Return the [x, y] coordinate for the center point of the cell that contains the specified text.  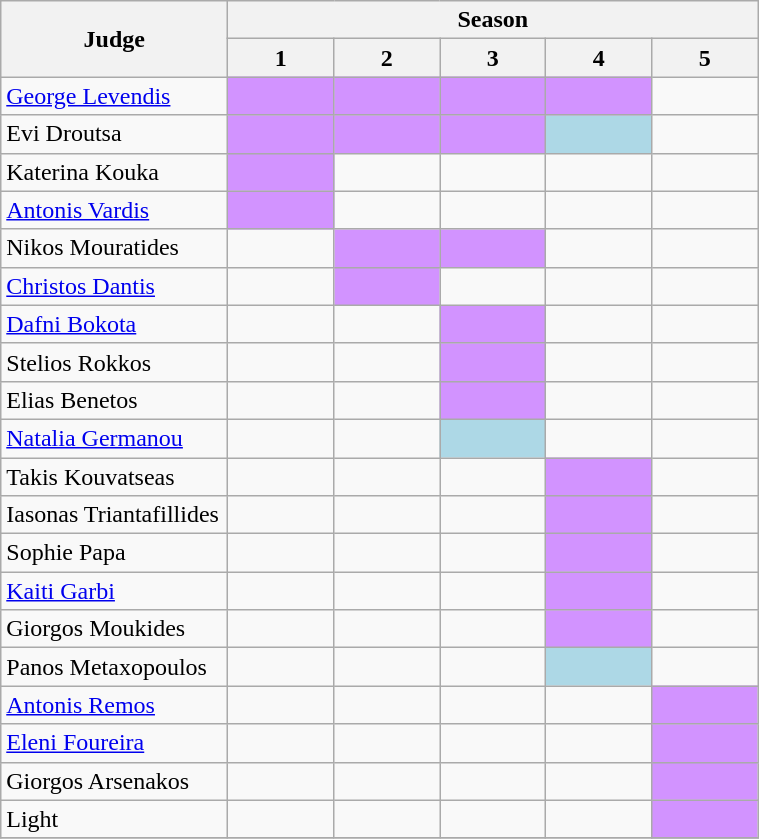
Judge [114, 39]
5 [705, 58]
Nikos Mouratides [114, 248]
Natalia Germanou [114, 438]
Evi Droutsa [114, 134]
Elias Benetos [114, 400]
Kaiti Garbi [114, 591]
Antonis Remos [114, 705]
2 [387, 58]
Season [493, 20]
Giorgos Moukides [114, 629]
Dafni Bokota [114, 324]
Antonis Vardis [114, 210]
Light [114, 819]
4 [599, 58]
Iasonas Triantafillides [114, 515]
Eleni Foureira [114, 743]
Takis Kouvatseas [114, 477]
Christos Dantis [114, 286]
Sophie Papa [114, 553]
Panos Metaxopoulos [114, 667]
George Levendis [114, 96]
Katerina Kouka [114, 172]
1 [281, 58]
Stelios Rokkos [114, 362]
3 [493, 58]
Giorgos Arsenakos [114, 781]
